Capture the cell that displays the provided text and extract its [X, Y] central coordinate. 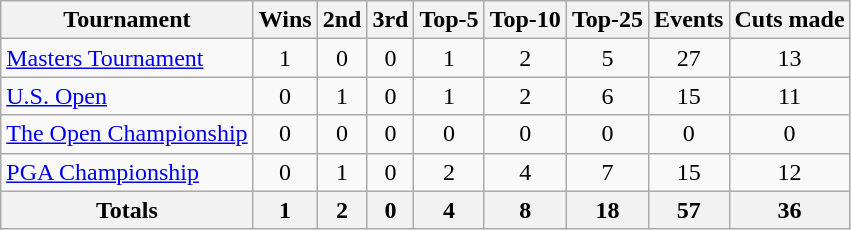
11 [790, 96]
2nd [342, 20]
U.S. Open [127, 96]
Masters Tournament [127, 58]
57 [689, 210]
12 [790, 172]
Top-25 [607, 20]
Top-10 [525, 20]
Totals [127, 210]
6 [607, 96]
36 [790, 210]
3rd [390, 20]
Cuts made [790, 20]
Tournament [127, 20]
PGA Championship [127, 172]
27 [689, 58]
7 [607, 172]
13 [790, 58]
18 [607, 210]
The Open Championship [127, 134]
Top-5 [449, 20]
Events [689, 20]
Wins [285, 20]
5 [607, 58]
8 [525, 210]
